Search for the cell housing the specified text and yield its (X, Y) center coordinate. 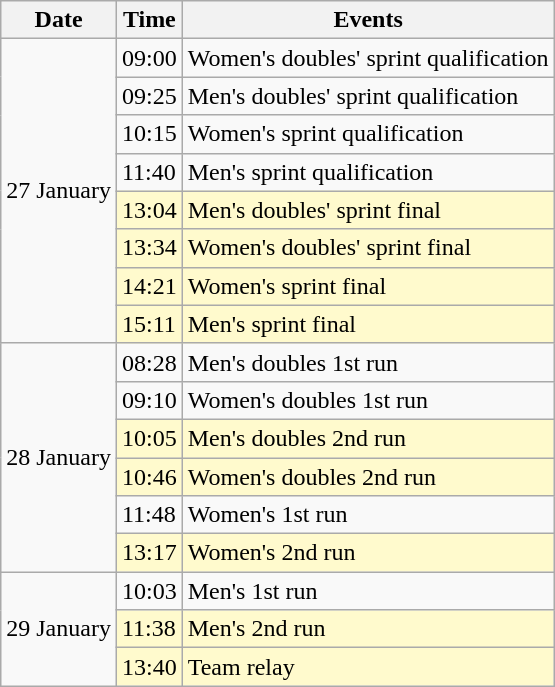
Women's doubles 1st run (368, 400)
Men's 1st run (368, 591)
28 January (59, 457)
Men's sprint final (368, 324)
10:05 (149, 438)
Women's 2nd run (368, 553)
Women's sprint final (368, 286)
09:10 (149, 400)
Events (368, 20)
Women's sprint qualification (368, 134)
08:28 (149, 362)
Men's 2nd run (368, 629)
Team relay (368, 667)
Men's doubles 1st run (368, 362)
10:03 (149, 591)
Date (59, 20)
Men's doubles 2nd run (368, 438)
Time (149, 20)
14:21 (149, 286)
27 January (59, 191)
29 January (59, 629)
13:04 (149, 210)
Men's sprint qualification (368, 172)
Women's doubles' sprint final (368, 248)
11:40 (149, 172)
13:34 (149, 248)
09:25 (149, 96)
Women's 1st run (368, 515)
15:11 (149, 324)
Women's doubles' sprint qualification (368, 58)
09:00 (149, 58)
Men's doubles' sprint qualification (368, 96)
11:48 (149, 515)
Men's doubles' sprint final (368, 210)
Women's doubles 2nd run (368, 477)
10:46 (149, 477)
13:17 (149, 553)
10:15 (149, 134)
11:38 (149, 629)
13:40 (149, 667)
